From the cell containing the given text, extract its center point as [X, Y] coordinate. 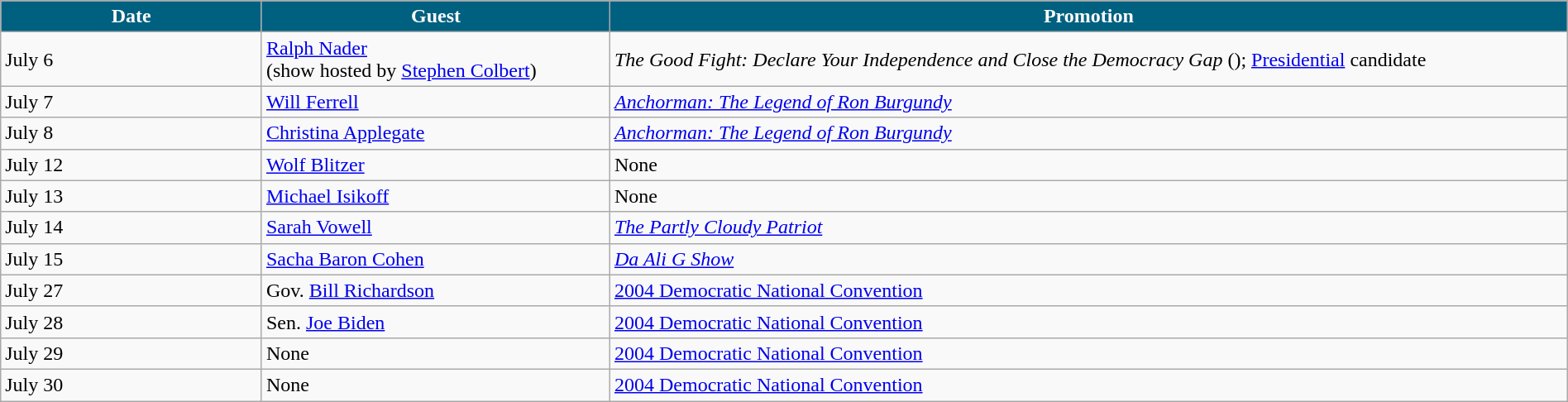
The Good Fight: Declare Your Independence and Close the Democracy Gap (); Presidential candidate [1088, 60]
Will Ferrell [435, 102]
July 12 [131, 165]
The Partly Cloudy Patriot [1088, 227]
Michael Isikoff [435, 196]
July 27 [131, 290]
July 28 [131, 322]
Ralph Nader (show hosted by Stephen Colbert) [435, 60]
Sacha Baron Cohen [435, 259]
Promotion [1088, 17]
Guest [435, 17]
July 13 [131, 196]
July 14 [131, 227]
Da Ali G Show [1088, 259]
July 30 [131, 385]
Gov. Bill Richardson [435, 290]
July 7 [131, 102]
July 8 [131, 133]
July 6 [131, 60]
Wolf Blitzer [435, 165]
Sen. Joe Biden [435, 322]
Date [131, 17]
Christina Applegate [435, 133]
July 15 [131, 259]
Sarah Vowell [435, 227]
July 29 [131, 353]
